Output the (X, Y) coordinate of the center of the cell containing the given text.  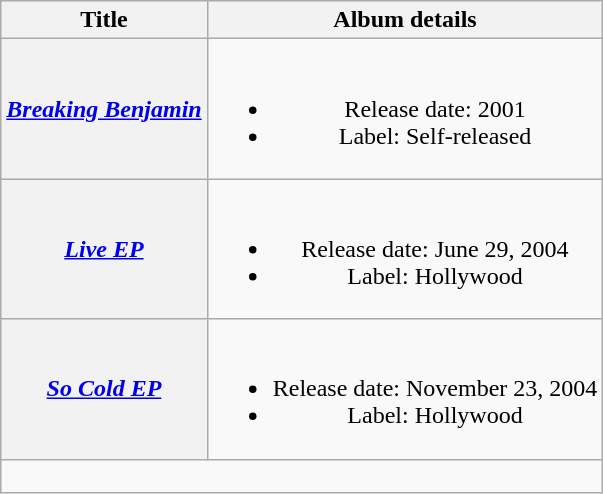
Release date: November 23, 2004Label: Hollywood (405, 389)
So Cold EP (104, 389)
Title (104, 20)
Live EP (104, 249)
Breaking Benjamin (104, 109)
Release date: June 29, 2004Label: Hollywood (405, 249)
Album details (405, 20)
Release date: 2001Label: Self-released (405, 109)
